Pinpoint the cell where the given text exists, returning its [x, y] midpoint coordinate. 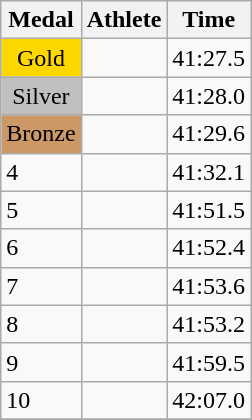
41:51.5 [209, 210]
Bronze [41, 134]
4 [41, 172]
41:28.0 [209, 96]
Gold [41, 58]
Silver [41, 96]
5 [41, 210]
Time [209, 20]
42:07.0 [209, 400]
41:53.6 [209, 286]
Medal [41, 20]
10 [41, 400]
41:32.1 [209, 172]
41:53.2 [209, 324]
41:29.6 [209, 134]
41:59.5 [209, 362]
6 [41, 248]
41:27.5 [209, 58]
41:52.4 [209, 248]
Athlete [124, 20]
7 [41, 286]
9 [41, 362]
8 [41, 324]
